Pinpoint the cell where the given text exists, returning its (X, Y) midpoint coordinate. 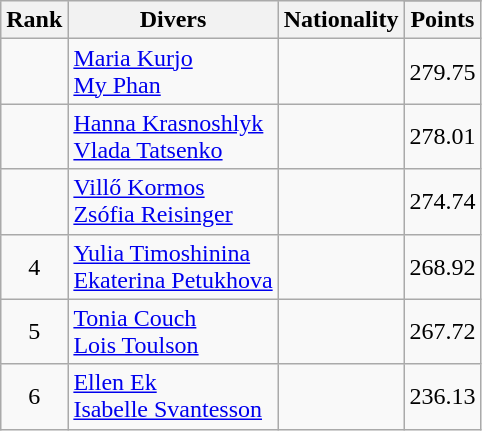
Maria KurjoMy Phan (173, 72)
Villő KormosZsófia Reisinger (173, 202)
278.01 (442, 136)
268.92 (442, 266)
267.72 (442, 332)
Yulia TimoshininaEkaterina Petukhova (173, 266)
Divers (173, 20)
5 (34, 332)
6 (34, 396)
279.75 (442, 72)
274.74 (442, 202)
4 (34, 266)
Tonia CouchLois Toulson (173, 332)
Points (442, 20)
Ellen EkIsabelle Svantesson (173, 396)
Nationality (341, 20)
Rank (34, 20)
236.13 (442, 396)
Hanna KrasnoshlykVlada Tatsenko (173, 136)
